Output the (X, Y) coordinate of the center of the cell containing the given text.  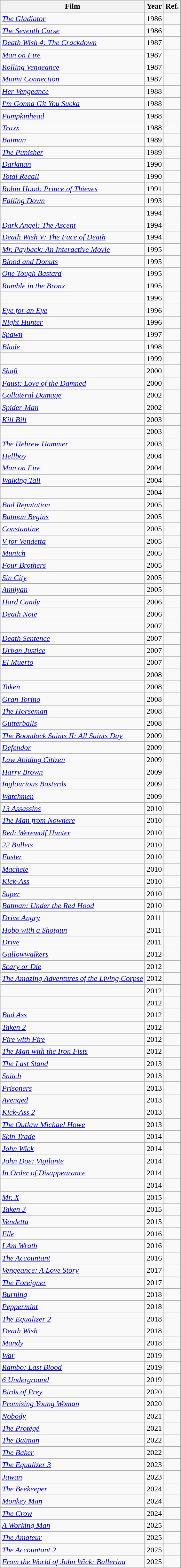
Miami Connection (73, 79)
John Wick (73, 1149)
Rambo: Last Blood (73, 1367)
Spawn (73, 334)
Death Wish V: The Face of Death (73, 237)
Urban Justice (73, 650)
Jawan (73, 1477)
The Man from Nowhere (73, 821)
Harry Brown (73, 772)
Eye for an Eye (73, 310)
Death Wish 4: The Crackdown (73, 43)
The Horseman (73, 711)
The Amazing Adventures of the Living Corpse (73, 979)
Kick-Ass (73, 881)
Red: Werewolf Hunter (73, 833)
Munich (73, 553)
Taken 2 (73, 1027)
War (73, 1355)
Year (154, 6)
Collateral Damage (73, 395)
Anniyan (73, 590)
Blade (73, 346)
22 Bullets (73, 845)
The Equalizer 3 (73, 1465)
The Equalizer 2 (73, 1319)
Batman Begins (73, 517)
Film (73, 6)
V for Vendetta (73, 541)
1999 (154, 359)
13 Assassins (73, 808)
Her Vengeance (73, 91)
Death Wish (73, 1331)
Mandy (73, 1343)
The Batman (73, 1440)
Snitch (73, 1076)
Sin City (73, 578)
Super (73, 893)
Peppermint (73, 1307)
I Am Wrath (73, 1246)
The Baker (73, 1452)
Mr. Payback: An Interactive Movie (73, 249)
Four Brothers (73, 565)
The Amateur (73, 1538)
Watchmen (73, 796)
The Boondock Saints II: All Saints Day (73, 735)
Death Note (73, 614)
Fire with Fire (73, 1039)
Avenged (73, 1100)
Bad Ass (73, 1015)
The Hebrew Hammer (73, 444)
Night Hunter (73, 322)
Gallowwalkers (73, 954)
Birds of Prey (73, 1392)
The Beekeeper (73, 1489)
The Punisher (73, 152)
Gutterballs (73, 723)
From the World of John Wick: Ballerina (73, 1562)
John Doe: Vigilante (73, 1161)
Taken 3 (73, 1209)
Blood and Donuts (73, 261)
Darkman (73, 164)
El Muerto (73, 663)
Defendor (73, 748)
Monkey Man (73, 1501)
Shaft (73, 371)
1997 (154, 334)
Vengeance: A Love Story (73, 1270)
Drive Angry (73, 918)
The Accountant (73, 1258)
I'm Gonna Git You Sucka (73, 103)
The Outlaw Michael Howe (73, 1124)
Rumble in the Bronx (73, 286)
Hard Candy (73, 602)
Nobody (73, 1416)
Law Abiding Citizen (73, 760)
Total Recall (73, 177)
Vendetta (73, 1222)
The Man with the Iron Fists (73, 1051)
Prisoners (73, 1088)
The Seventh Curse (73, 31)
Skin Trade (73, 1137)
Rolling Vengeance (73, 67)
Kick-Ass 2 (73, 1112)
Scary or Die (73, 966)
Elle (73, 1234)
Bad Reputation (73, 504)
Kill Bill (73, 420)
One Tough Bastard (73, 274)
The Gladiator (73, 19)
Machete (73, 869)
Batman: Under the Red Hood (73, 905)
Hobo with a Shotgun (73, 930)
Falling Down (73, 201)
The Protégé (73, 1428)
Spider-Man (73, 407)
Mr. X (73, 1197)
1993 (154, 201)
Taken (73, 687)
Dark Angel: The Ascent (73, 225)
The Crow (73, 1513)
A Working Man (73, 1526)
Ref. (172, 6)
The Foreigner (73, 1282)
In Order of Disappearance (73, 1173)
Walking Tall (73, 480)
1998 (154, 346)
Constantine (73, 529)
Drive (73, 942)
Faster (73, 857)
Traxx (73, 128)
Promising Young Woman (73, 1404)
Burning (73, 1294)
The Accountant 2 (73, 1550)
6 Underground (73, 1380)
Death Sentence (73, 638)
Inglourious Basterds (73, 784)
Hellboy (73, 456)
Robin Hood: Prince of Thieves (73, 189)
Gran Torino (73, 699)
The Last Stand (73, 1064)
Faust: Love of the Damned (73, 383)
Batman (73, 140)
Pumpkinhead (73, 116)
1991 (154, 189)
